Locate the cell with the specified text and output its [x, y] center coordinate. 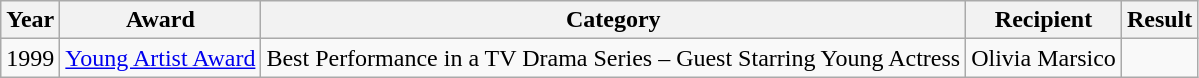
1999 [30, 58]
Olivia Marsico [1044, 58]
Result [1159, 20]
Year [30, 20]
Category [614, 20]
Award [160, 20]
Young Artist Award [160, 58]
Best Performance in a TV Drama Series – Guest Starring Young Actress [614, 58]
Recipient [1044, 20]
